Output the [X, Y] coordinate of the center of the cell containing the given text.  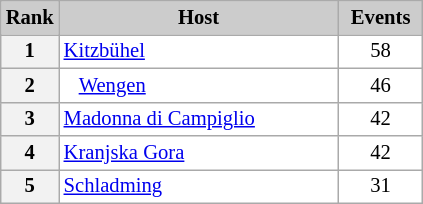
1 [30, 51]
5 [30, 186]
Rank [30, 17]
31 [380, 186]
Madonna di Campiglio [199, 119]
Events [380, 17]
Wengen [199, 85]
58 [380, 51]
Host [199, 17]
4 [30, 153]
46 [380, 85]
3 [30, 119]
Schladming [199, 186]
Kranjska Gora [199, 153]
Kitzbühel [199, 51]
2 [30, 85]
